Return the (x, y) coordinate for the center point of the cell that contains the specified text.  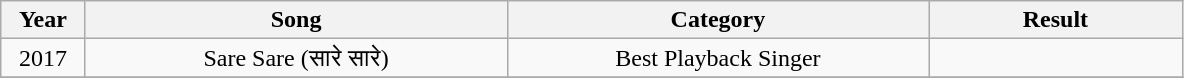
Song (296, 20)
Best Playback Singer (718, 58)
Year (43, 20)
Result (1056, 20)
2017 (43, 58)
Category (718, 20)
Sare Sare (सारे सारे) (296, 58)
